Return the [X, Y] coordinate for the center point of the cell that contains the specified text.  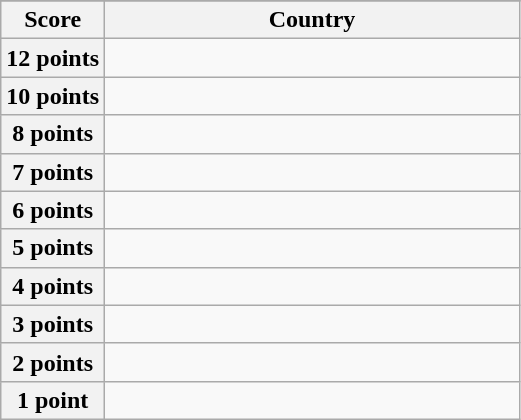
7 points [53, 172]
Country [312, 20]
1 point [53, 400]
10 points [53, 96]
6 points [53, 210]
2 points [53, 362]
Score [53, 20]
12 points [53, 58]
4 points [53, 286]
8 points [53, 134]
5 points [53, 248]
3 points [53, 324]
